For the text-containing cell, return its midpoint in (X, Y) coordinate format. 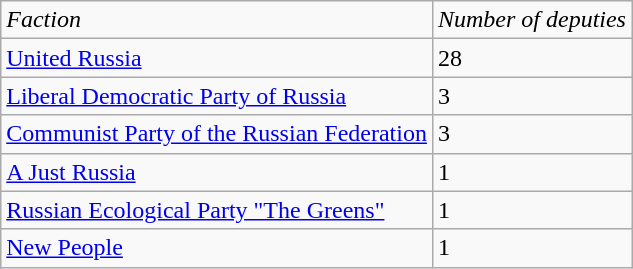
Liberal Democratic Party of Russia (217, 96)
Communist Party of the Russian Federation (217, 134)
Number of deputies (532, 20)
28 (532, 58)
United Russia (217, 58)
Faction (217, 20)
New People (217, 248)
Russian Ecological Party "The Greens" (217, 210)
A Just Russia (217, 172)
